Capture the cell that displays the provided text and extract its (X, Y) central coordinate. 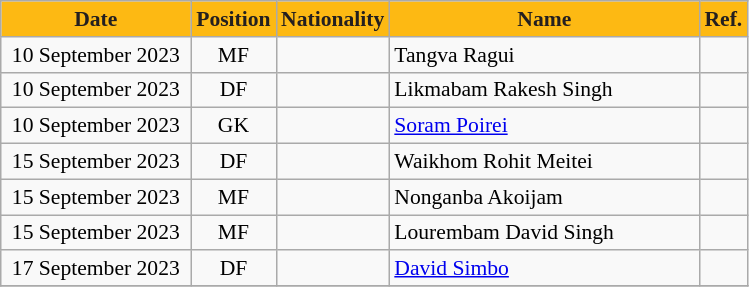
Name (544, 19)
Nationality (332, 19)
Waikhom Rohit Meitei (544, 162)
Tangva Ragui (544, 55)
Date (96, 19)
Nonganba Akoijam (544, 197)
Ref. (723, 19)
Likmabam Rakesh Singh (544, 90)
David Simbo (544, 269)
Position (234, 19)
17 September 2023 (96, 269)
Soram Poirei (544, 126)
Lourembam David Singh (544, 233)
GK (234, 126)
